From the cell containing the given text, extract its center point as (X, Y) coordinate. 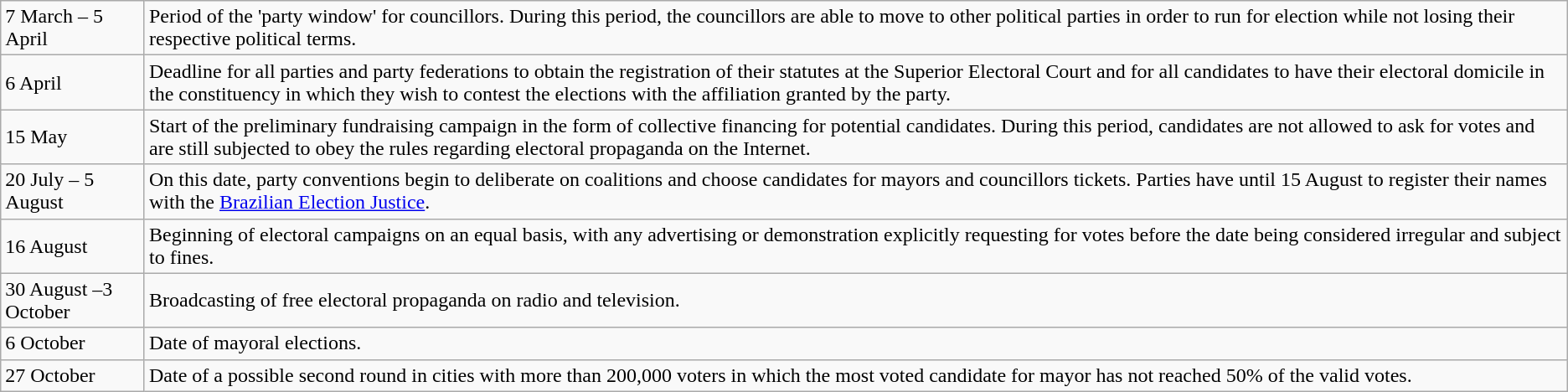
16 August (73, 246)
6 April (73, 82)
Broadcasting of free electoral propaganda on radio and television. (856, 300)
Date of mayoral elections. (856, 343)
15 May (73, 137)
20 July – 5 August (73, 191)
6 October (73, 343)
7 March – 5 April (73, 28)
30 August –3 October (73, 300)
27 October (73, 375)
